Detect which cell encompasses the target text, then output its (x, y) center coordinate. 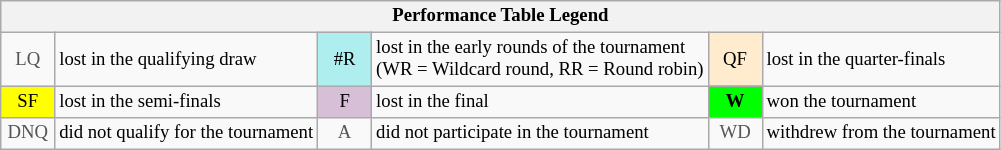
SF (28, 102)
did not qualify for the tournament (186, 134)
won the tournament (881, 102)
WD (735, 134)
LQ (28, 60)
Performance Table Legend (500, 16)
withdrew from the tournament (881, 134)
QF (735, 60)
#R (345, 60)
did not participate in the tournament (540, 134)
lost in the semi-finals (186, 102)
W (735, 102)
A (345, 134)
F (345, 102)
DNQ (28, 134)
lost in the qualifying draw (186, 60)
lost in the quarter-finals (881, 60)
lost in the final (540, 102)
lost in the early rounds of the tournament(WR = Wildcard round, RR = Round robin) (540, 60)
